Find where the given text appears and provide that cell's center as (X, Y) coordinate. 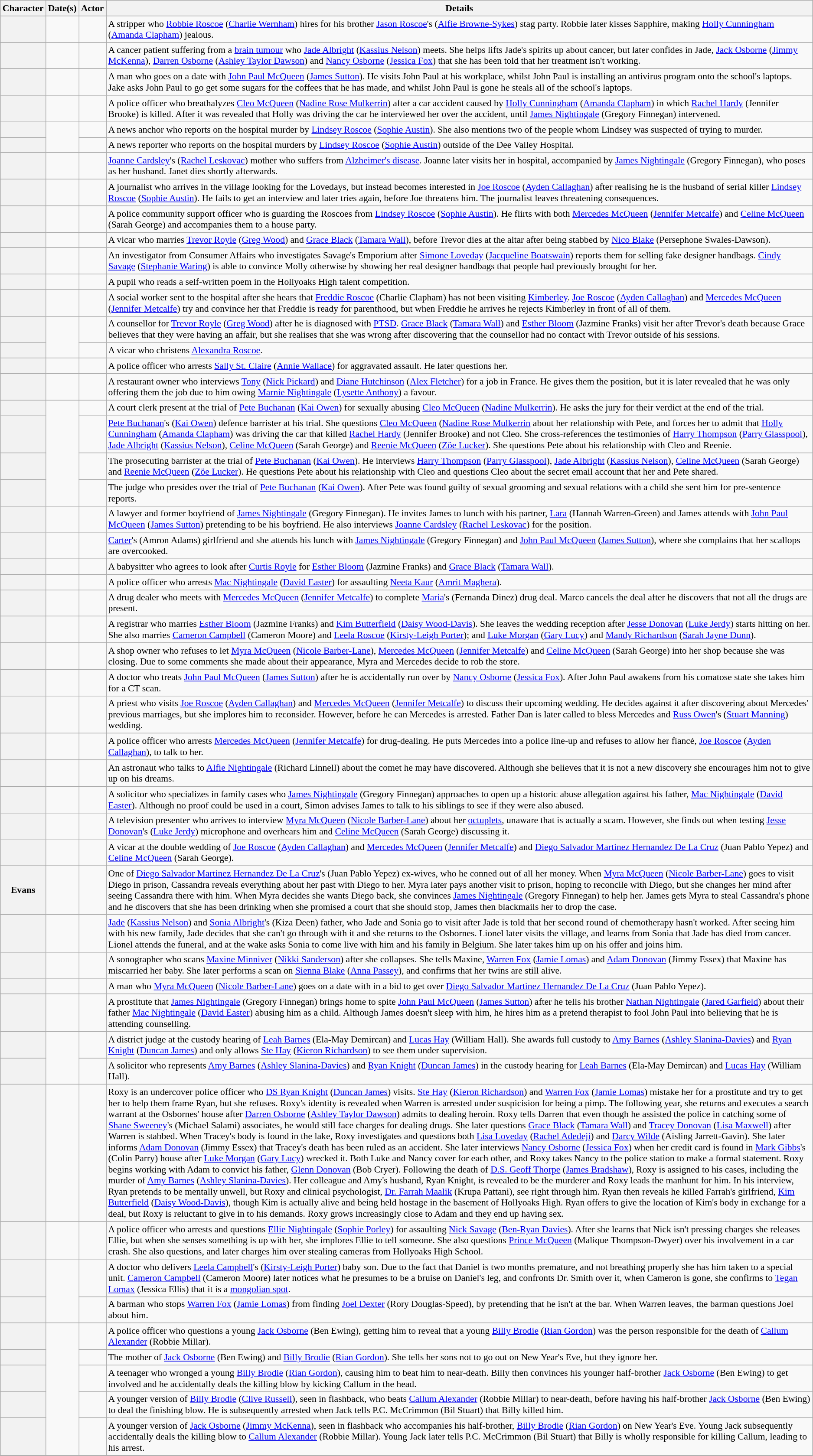
Character (23, 8)
A babysitter who agrees to look after Curtis Royle for Esther Bloom (Jazmine Franks) and Grace Black (Tamara Wall). (459, 567)
Details (459, 8)
A police officer who arrests Mac Nightingale (David Easter) for assaulting Neeta Kaur (Amrit Maghera). (459, 582)
Actor (93, 8)
A news reporter who reports on the hospital murders by Lindsey Roscoe (Sophie Austin) outside of the Dee Valley Hospital. (459, 145)
The mother of Jack Osborne (Ben Ewing) and Billy Brodie (Rian Gordon). She tells her sons not to go out on New Year's Eve, but they ignore her. (459, 1358)
Evans (23, 890)
A man who Myra McQueen (Nicole Barber-Lane) goes on a date with in a bid to get over Diego Salvador Martinez Hernandez De La Cruz (Juan Pablo Yepez). (459, 987)
Date(s) (62, 8)
A police officer who arrests Sally St. Claire (Annie Wallace) for aggravated assault. He later questions her. (459, 366)
A vicar who christens Alexandra Roscoe. (459, 351)
A pupil who reads a self-written poem in the Hollyoaks High talent competition. (459, 282)
